Extract the (x, y) coordinate from the center of the cell holding the provided text.  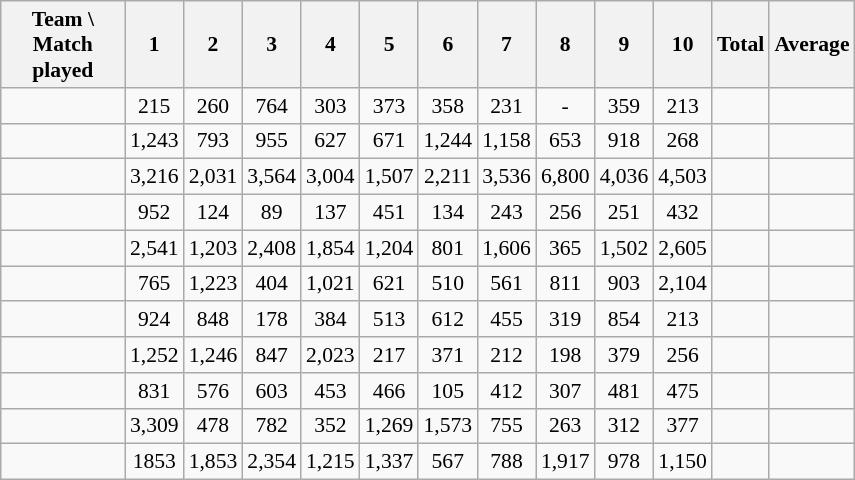
811 (566, 284)
358 (448, 106)
Team \ Match played (63, 44)
2,408 (272, 248)
404 (272, 284)
481 (624, 391)
1,854 (330, 248)
268 (682, 141)
5 (390, 44)
671 (390, 141)
561 (506, 284)
1,150 (682, 462)
303 (330, 106)
924 (154, 320)
453 (330, 391)
1,502 (624, 248)
1,252 (154, 355)
755 (506, 426)
513 (390, 320)
3,536 (506, 177)
6,800 (566, 177)
848 (214, 320)
952 (154, 213)
359 (624, 106)
215 (154, 106)
765 (154, 284)
217 (390, 355)
451 (390, 213)
9 (624, 44)
263 (566, 426)
955 (272, 141)
243 (506, 213)
478 (214, 426)
Average (812, 44)
3,309 (154, 426)
307 (566, 391)
918 (624, 141)
1,215 (330, 462)
1,244 (448, 141)
764 (272, 106)
2,211 (448, 177)
231 (506, 106)
1,158 (506, 141)
653 (566, 141)
251 (624, 213)
903 (624, 284)
412 (506, 391)
6 (448, 44)
212 (506, 355)
124 (214, 213)
198 (566, 355)
379 (624, 355)
603 (272, 391)
801 (448, 248)
1,203 (214, 248)
1,337 (390, 462)
Total (740, 44)
2,541 (154, 248)
89 (272, 213)
567 (448, 462)
1,573 (448, 426)
365 (566, 248)
10 (682, 44)
978 (624, 462)
627 (330, 141)
510 (448, 284)
847 (272, 355)
1,246 (214, 355)
319 (566, 320)
371 (448, 355)
1,243 (154, 141)
466 (390, 391)
1,269 (390, 426)
4,503 (682, 177)
3,216 (154, 177)
3 (272, 44)
782 (272, 426)
2,023 (330, 355)
178 (272, 320)
2,354 (272, 462)
1,917 (566, 462)
621 (390, 284)
105 (448, 391)
432 (682, 213)
1,507 (390, 177)
831 (154, 391)
1 (154, 44)
384 (330, 320)
- (566, 106)
854 (624, 320)
475 (682, 391)
260 (214, 106)
312 (624, 426)
2,104 (682, 284)
2 (214, 44)
2,031 (214, 177)
1,606 (506, 248)
1,223 (214, 284)
8 (566, 44)
3,004 (330, 177)
4,036 (624, 177)
134 (448, 213)
455 (506, 320)
373 (390, 106)
377 (682, 426)
4 (330, 44)
1,021 (330, 284)
7 (506, 44)
137 (330, 213)
352 (330, 426)
1,204 (390, 248)
1853 (154, 462)
576 (214, 391)
612 (448, 320)
3,564 (272, 177)
788 (506, 462)
2,605 (682, 248)
793 (214, 141)
1,853 (214, 462)
